Detect which cell encompasses the target text, then output its (X, Y) center coordinate. 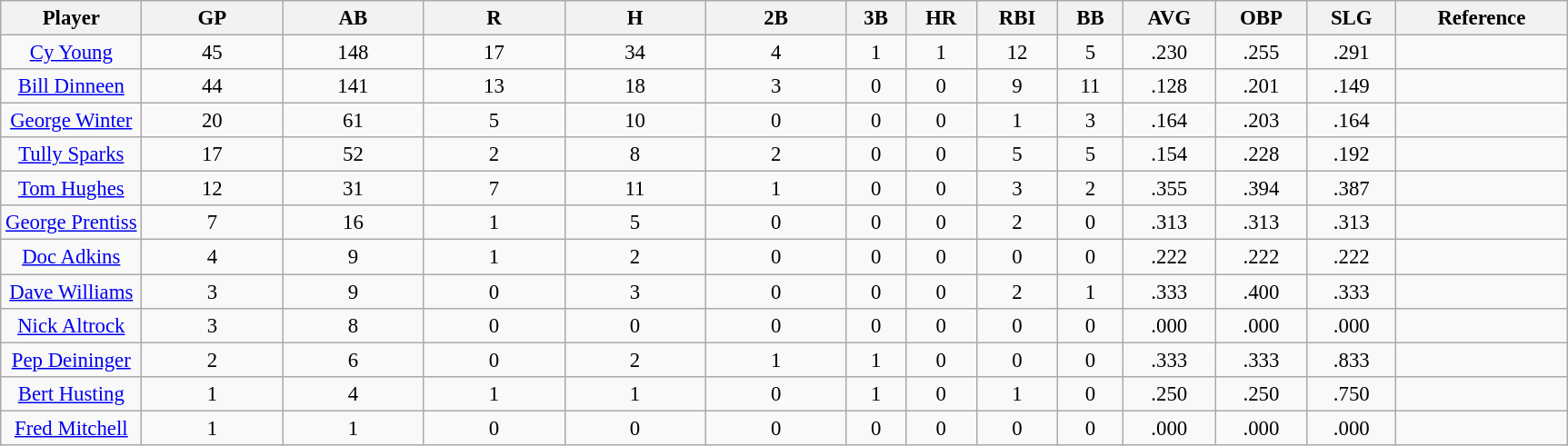
H (634, 18)
Doc Adkins (71, 257)
.833 (1352, 360)
10 (634, 121)
31 (353, 189)
SLG (1352, 18)
AVG (1169, 18)
3B (876, 18)
Nick Altrock (71, 325)
44 (213, 86)
Pep Deininger (71, 360)
George Winter (71, 121)
52 (353, 154)
Player (71, 18)
Cy Young (71, 53)
.201 (1261, 86)
.291 (1352, 53)
AB (353, 18)
.387 (1352, 189)
61 (353, 121)
.355 (1169, 189)
2B (776, 18)
George Prentiss (71, 223)
.154 (1169, 154)
.394 (1261, 189)
.228 (1261, 154)
.750 (1352, 393)
Bill Dinneen (71, 86)
20 (213, 121)
.255 (1261, 53)
.203 (1261, 121)
6 (353, 360)
18 (634, 86)
.149 (1352, 86)
148 (353, 53)
.192 (1352, 154)
.230 (1169, 53)
141 (353, 86)
Fred Mitchell (71, 428)
16 (353, 223)
Dave Williams (71, 292)
R (494, 18)
OBP (1261, 18)
GP (213, 18)
Bert Husting (71, 393)
.128 (1169, 86)
Reference (1482, 18)
13 (494, 86)
Tom Hughes (71, 189)
45 (213, 53)
.400 (1261, 292)
BB (1091, 18)
34 (634, 53)
HR (941, 18)
Tully Sparks (71, 154)
RBI (1016, 18)
